From the cell containing the given text, extract its center point as (x, y) coordinate. 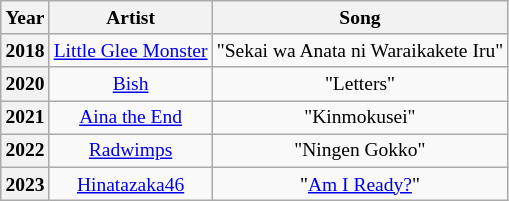
2018 (25, 50)
"Am I Ready?" (360, 184)
"Ningen Gokko" (360, 150)
2023 (25, 184)
Year (25, 18)
2021 (25, 118)
Artist (130, 18)
Song (360, 18)
"Sekai wa Anata ni Waraikakete Iru" (360, 50)
Little Glee Monster (130, 50)
Aina the End (130, 118)
2020 (25, 84)
Hinatazaka46 (130, 184)
"Kinmokusei" (360, 118)
Bish (130, 84)
2022 (25, 150)
Radwimps (130, 150)
"Letters" (360, 84)
